Output the (x, y) coordinate of the center of the cell containing the given text.  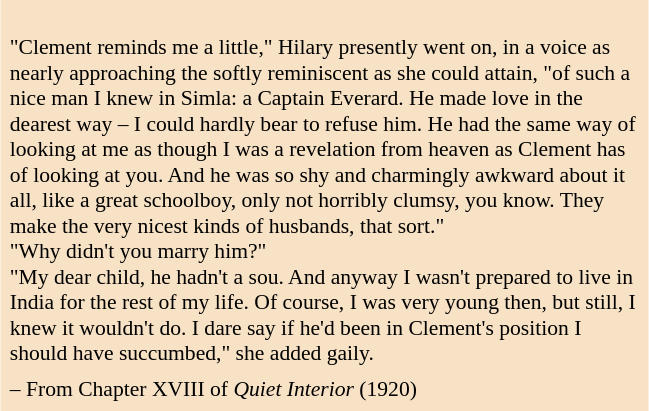
– From Chapter XVIII of Quiet Interior (1920) (324, 389)
